Locate the cell with the specified text and output its [X, Y] center coordinate. 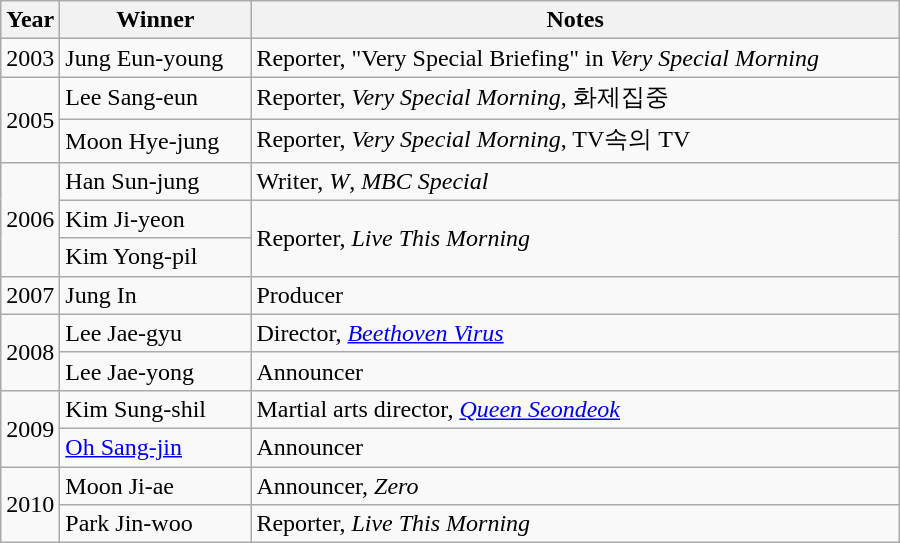
2010 [30, 504]
Oh Sang-jin [156, 447]
Lee Jae-gyu [156, 333]
Producer [575, 295]
2007 [30, 295]
Winner [156, 20]
Jung In [156, 295]
Writer, W, MBC Special [575, 181]
Lee Sang-eun [156, 98]
2003 [30, 58]
2008 [30, 352]
Han Sun-jung [156, 181]
Moon Hye-jung [156, 140]
2009 [30, 428]
Reporter, "Very Special Briefing" in Very Special Morning [575, 58]
Jung Eun-young [156, 58]
Year [30, 20]
2005 [30, 120]
Reporter, Very Special Morning, 화제집중 [575, 98]
Kim Sung-shil [156, 409]
Park Jin-woo [156, 524]
Reporter, Very Special Morning, TV속의 TV [575, 140]
2006 [30, 219]
Announcer, Zero [575, 485]
Kim Ji-yeon [156, 219]
Martial arts director, Queen Seondeok [575, 409]
Notes [575, 20]
Lee Jae-yong [156, 371]
Moon Ji-ae [156, 485]
Director, Beethoven Virus [575, 333]
Kim Yong-pil [156, 257]
